Return the (X, Y) coordinate for the center point of the cell that contains the specified text.  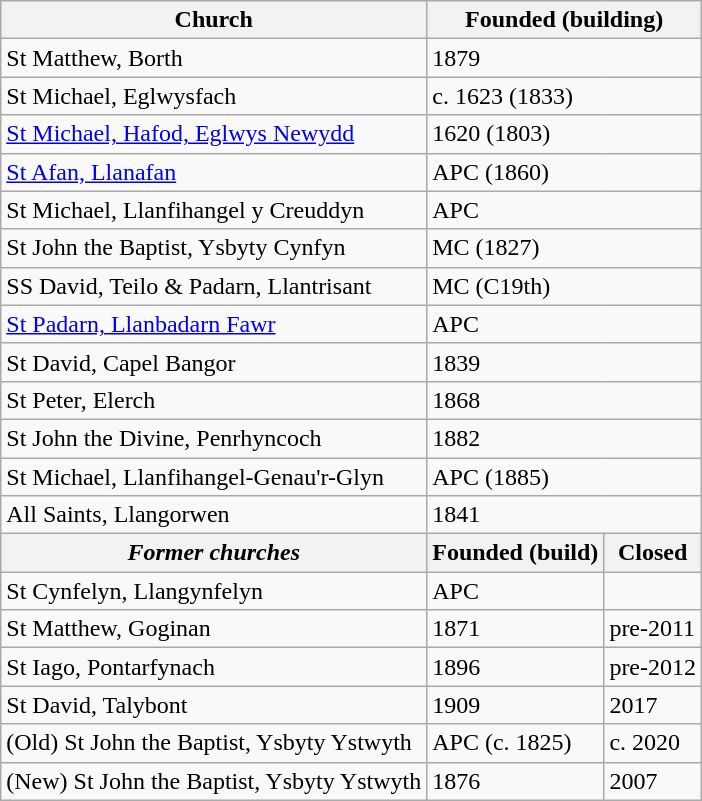
1839 (564, 362)
pre-2012 (653, 667)
St John the Baptist, Ysbyty Cynfyn (214, 248)
St Padarn, Llanbadarn Fawr (214, 324)
St Cynfelyn, Llangynfelyn (214, 591)
1882 (564, 438)
St Michael, Llanfihangel-Genau'r-Glyn (214, 477)
APC (1885) (564, 477)
SS David, Teilo & Padarn, Llantrisant (214, 286)
Founded (build) (516, 553)
APC (1860) (564, 172)
1879 (564, 58)
pre-2011 (653, 629)
1620 (1803) (564, 134)
c. 1623 (1833) (564, 96)
MC (1827) (564, 248)
1909 (516, 705)
St David, Talybont (214, 705)
c. 2020 (653, 743)
Closed (653, 553)
St Michael, Eglwysfach (214, 96)
Former churches (214, 553)
1841 (564, 515)
(Old) St John the Baptist, Ysbyty Ystwyth (214, 743)
MC (C19th) (564, 286)
St Peter, Elerch (214, 400)
APC (c. 1825) (516, 743)
Church (214, 20)
1871 (516, 629)
St John the Divine, Penrhyncoch (214, 438)
All Saints, Llangorwen (214, 515)
St David, Capel Bangor (214, 362)
St Matthew, Borth (214, 58)
St Michael, Llanfihangel y Creuddyn (214, 210)
St Matthew, Goginan (214, 629)
St Michael, Hafod, Eglwys Newydd (214, 134)
1868 (564, 400)
1876 (516, 781)
2017 (653, 705)
Founded (building) (564, 20)
St Afan, Llanafan (214, 172)
(New) St John the Baptist, Ysbyty Ystwyth (214, 781)
1896 (516, 667)
2007 (653, 781)
St Iago, Pontarfynach (214, 667)
